Find where the given text appears and provide that cell's center as [x, y] coordinate. 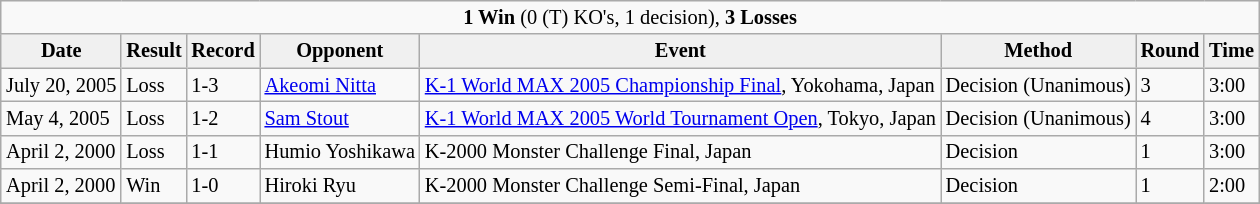
Win [154, 186]
K-1 World MAX 2005 World Tournament Open, Tokyo, Japan [680, 119]
1-3 [224, 85]
July 20, 2005 [61, 85]
K-1 World MAX 2005 Championship Final, Yokohama, Japan [680, 85]
K-2000 Monster Challenge Semi-Final, Japan [680, 186]
Time [1232, 51]
Method [1038, 51]
Event [680, 51]
Date [61, 51]
Result [154, 51]
1-2 [224, 119]
K-2000 Monster Challenge Final, Japan [680, 152]
1-1 [224, 152]
Hiroki Ryu [340, 186]
2:00 [1232, 186]
Sam Stout [340, 119]
Opponent [340, 51]
Record [224, 51]
4 [1170, 119]
1-0 [224, 186]
May 4, 2005 [61, 119]
Round [1170, 51]
1 Win (0 (T) KO's, 1 decision), 3 Losses [630, 18]
Humio Yoshikawa [340, 152]
3 [1170, 85]
Akeomi Nitta [340, 85]
